Search for the cell housing the specified text and yield its [X, Y] center coordinate. 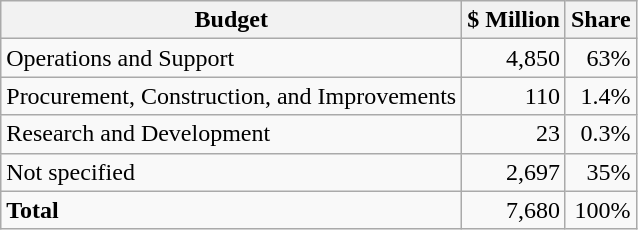
Procurement, Construction, and Improvements [232, 96]
Not specified [232, 172]
Budget [232, 20]
35% [600, 172]
4,850 [514, 58]
110 [514, 96]
Total [232, 210]
$ Million [514, 20]
63% [600, 58]
0.3% [600, 134]
Share [600, 20]
Operations and Support [232, 58]
1.4% [600, 96]
2,697 [514, 172]
7,680 [514, 210]
23 [514, 134]
Research and Development [232, 134]
100% [600, 210]
